Pinpoint the cell where the given text exists, returning its [x, y] midpoint coordinate. 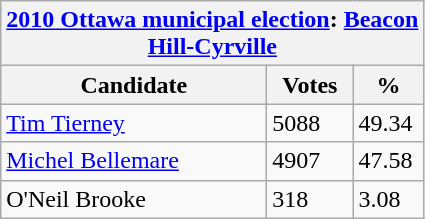
318 [310, 199]
Candidate [134, 85]
3.08 [388, 199]
49.34 [388, 123]
2010 Ottawa municipal election: Beacon Hill-Cyrville [212, 34]
5088 [310, 123]
Votes [310, 85]
47.58 [388, 161]
Michel Bellemare [134, 161]
O'Neil Brooke [134, 199]
4907 [310, 161]
% [388, 85]
Tim Tierney [134, 123]
